Identify which cell holds the provided text, then report its (X, Y) central coordinate. 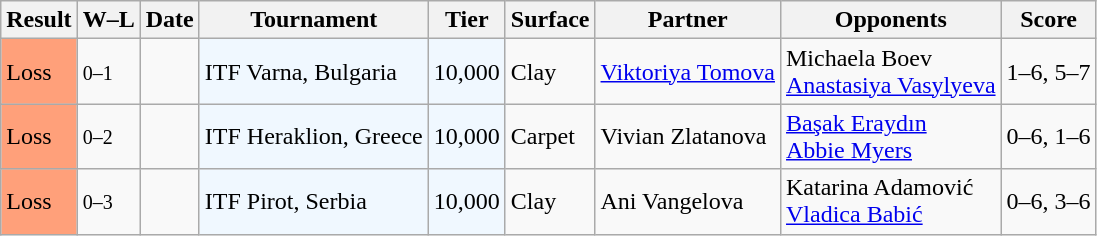
ITF Varna, Bulgaria (314, 72)
W–L (108, 20)
Katarina Adamović Vladica Babić (890, 202)
0–6, 3–6 (1048, 202)
Başak Eraydın Abbie Myers (890, 136)
0–6, 1–6 (1048, 136)
Vivian Zlatanova (688, 136)
Partner (688, 20)
Viktoriya Tomova (688, 72)
Date (170, 20)
Tournament (314, 20)
Tier (466, 20)
Carpet (550, 136)
0–3 (108, 202)
Result (39, 20)
Opponents (890, 20)
0–2 (108, 136)
Surface (550, 20)
Score (1048, 20)
ITF Pirot, Serbia (314, 202)
ITF Heraklion, Greece (314, 136)
Michaela Boev Anastasiya Vasylyeva (890, 72)
1–6, 5–7 (1048, 72)
Ani Vangelova (688, 202)
0–1 (108, 72)
